Scan for the cell matching the given text and deliver its (X, Y) coordinate at center. 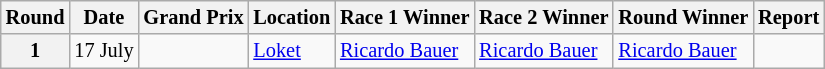
Date (104, 17)
Race 2 Winner (544, 17)
Grand Prix (193, 17)
Round (36, 17)
Location (292, 17)
Race 1 Winner (404, 17)
1 (36, 51)
Loket (292, 51)
17 July (104, 51)
Report (788, 17)
Round Winner (683, 17)
